Identify which cell holds the provided text, then report its (X, Y) central coordinate. 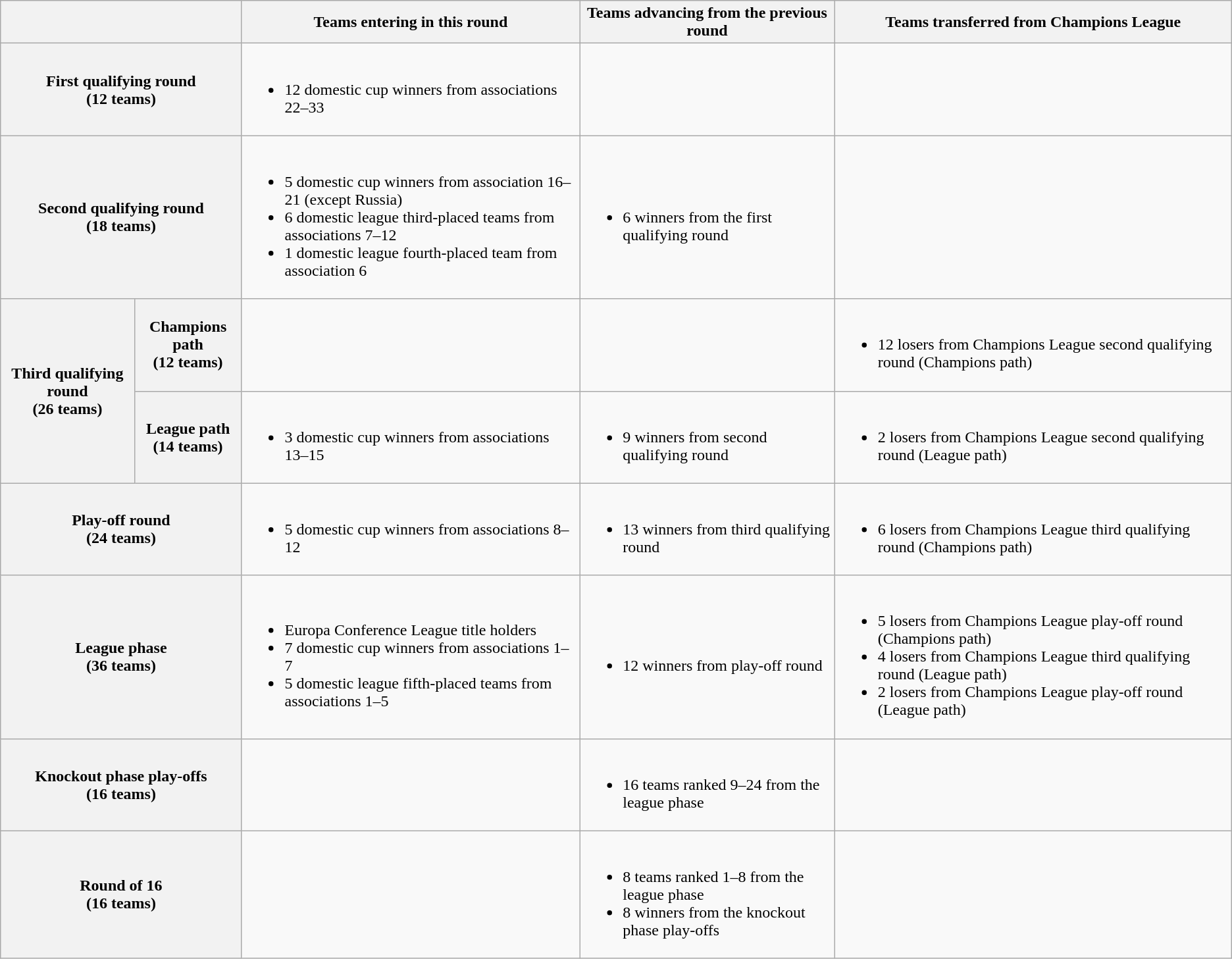
6 winners from the first qualifying round (707, 217)
Round of 16(16 teams) (121, 894)
12 domestic cup winners from associations 22–33 (411, 90)
Teams advancing from the previous round (707, 22)
Second qualifying round (18 teams) (121, 217)
8 teams ranked 1–8 from the league phase8 winners from the knockout phase play-offs (707, 894)
Teams transferred from Champions League (1033, 22)
3 domestic cup winners from associations 13–15 (411, 437)
Knockout phase play-offs(16 teams) (121, 785)
Europa Conference League title holders7 domestic cup winners from associations 1–75 domestic league fifth-placed teams from associations 1–5 (411, 657)
5 domestic cup winners from associations 8–12 (411, 529)
2 losers from Champions League second qualifying round (League path) (1033, 437)
9 winners from second qualifying round (707, 437)
12 winners from play-off round (707, 657)
12 losers from Champions League second qualifying round (Champions path) (1033, 345)
13 winners from third qualifying round (707, 529)
Champions path (12 teams) (188, 345)
Play-off round(24 teams) (121, 529)
Teams entering in this round (411, 22)
First qualifying round (12 teams) (121, 90)
League phase (36 teams) (121, 657)
16 teams ranked 9–24 from the league phase (707, 785)
6 losers from Champions League third qualifying round (Champions path) (1033, 529)
Third qualifying round (26 teams) (67, 391)
League path (14 teams) (188, 437)
